Extract the (X, Y) coordinate from the center of the cell holding the provided text.  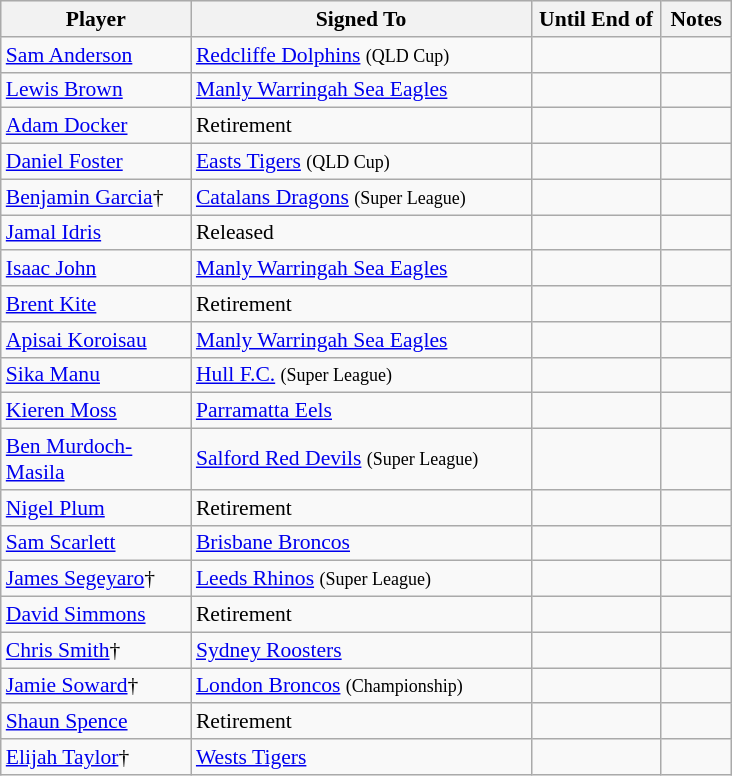
Sydney Roosters (361, 650)
Daniel Foster (96, 162)
Nigel Plum (96, 508)
Isaac John (96, 269)
Shaun Spence (96, 722)
Brent Kite (96, 304)
Ben Murdoch-Masila (96, 460)
London Broncos (Championship) (361, 686)
Released (361, 233)
Redcliffe Dolphins (QLD Cup) (361, 55)
Catalans Dragons (Super League) (361, 197)
Brisbane Broncos (361, 543)
Easts Tigers (QLD Cup) (361, 162)
Sam Anderson (96, 55)
Benjamin Garcia† (96, 197)
Adam Docker (96, 126)
Sam Scarlett (96, 543)
Wests Tigers (361, 757)
Salford Red Devils (Super League) (361, 460)
Apisai Koroisau (96, 340)
Player (96, 19)
Kieren Moss (96, 411)
Chris Smith† (96, 650)
Notes (696, 19)
Signed To (361, 19)
Until End of (596, 19)
David Simmons (96, 615)
Parramatta Eels (361, 411)
Jamal Idris (96, 233)
Elijah Taylor† (96, 757)
Hull F.C. (Super League) (361, 375)
James Segeyaro† (96, 579)
Lewis Brown (96, 90)
Sika Manu (96, 375)
Jamie Soward† (96, 686)
Leeds Rhinos (Super League) (361, 579)
